Determine the (X, Y) coordinate at the center of the cell enclosing the given text.  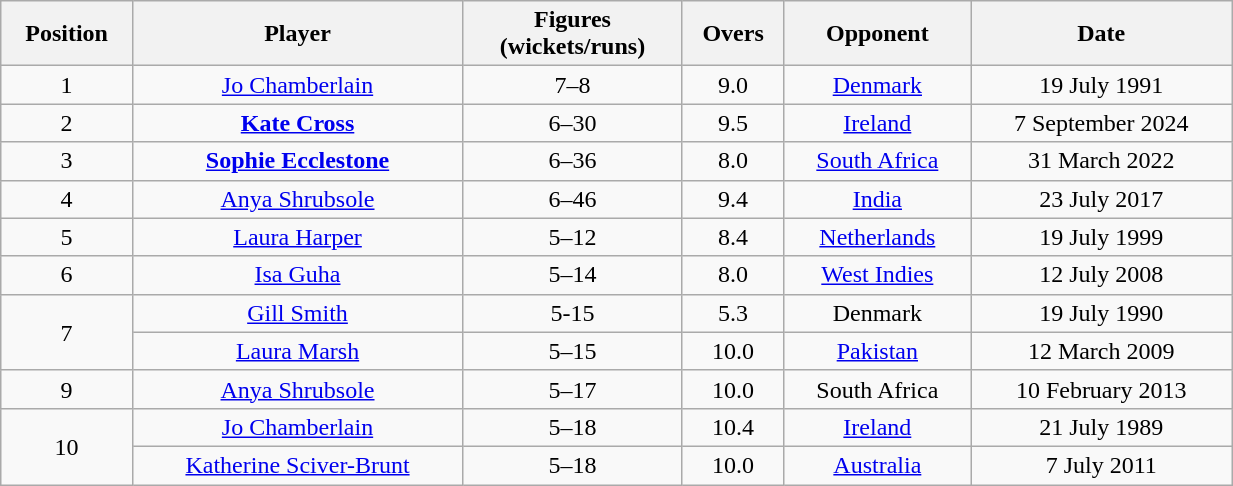
10.4 (733, 427)
5-15 (573, 313)
21 July 1989 (1102, 427)
10 February 2013 (1102, 389)
19 July 1990 (1102, 313)
Kate Cross (297, 123)
4 (67, 199)
Date (1102, 34)
7 July 2011 (1102, 465)
5–12 (573, 237)
23 July 2017 (1102, 199)
Isa Guha (297, 275)
12 March 2009 (1102, 351)
9.5 (733, 123)
Opponent (878, 34)
Figures(wickets/runs) (573, 34)
West Indies (878, 275)
31 March 2022 (1102, 161)
10 (67, 446)
7 September 2024 (1102, 123)
7–8 (573, 85)
19 July 1999 (1102, 237)
6–30 (573, 123)
India (878, 199)
Laura Harper (297, 237)
5.3 (733, 313)
Sophie Ecclestone (297, 161)
Katherine Sciver-Brunt (297, 465)
9 (67, 389)
5 (67, 237)
6 (67, 275)
1 (67, 85)
Pakistan (878, 351)
19 July 1991 (1102, 85)
Laura Marsh (297, 351)
2 (67, 123)
6–36 (573, 161)
Player (297, 34)
9.0 (733, 85)
3 (67, 161)
Overs (733, 34)
7 (67, 332)
8.4 (733, 237)
5–15 (573, 351)
9.4 (733, 199)
Gill Smith (297, 313)
5–14 (573, 275)
Netherlands (878, 237)
5–17 (573, 389)
12 July 2008 (1102, 275)
6–46 (573, 199)
Position (67, 34)
Australia (878, 465)
